Search for the cell housing the specified text and yield its [X, Y] center coordinate. 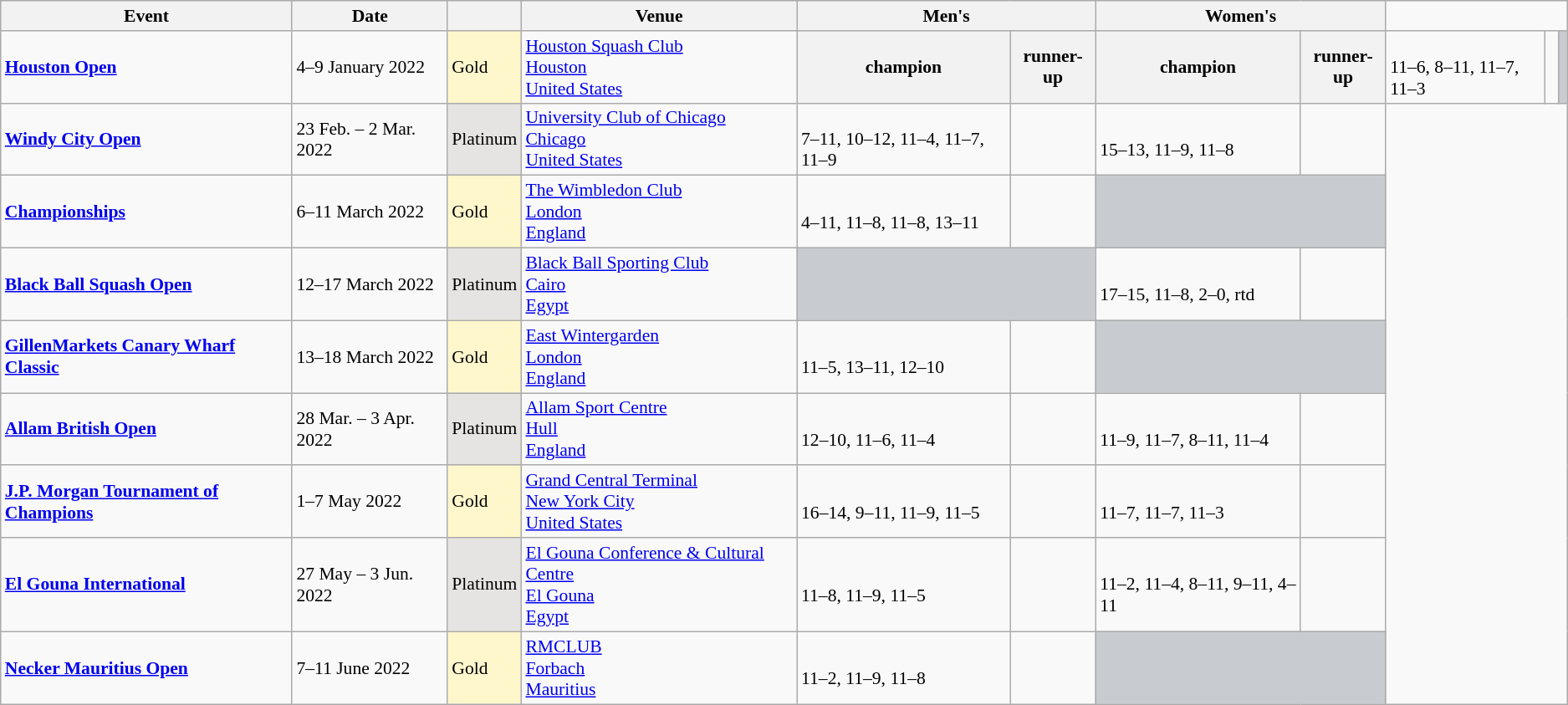
Venue [659, 16]
GillenMarkets Canary Wharf Classic [147, 356]
The Wimbledon ClubLondonEngland [659, 212]
RMCLUBForbachMauritius [659, 667]
Championships [147, 212]
Allam British Open [147, 430]
El Gouna Conference & Cultural CentreEl GounaEgypt [659, 585]
4–9 January 2022 [370, 67]
28 Mar. – 3 Apr. 2022 [370, 430]
11–2, 11–4, 8–11, 9–11, 4–11 [1198, 585]
11–6, 8–11, 11–7, 11–3 [1465, 67]
11–9, 11–7, 8–11, 11–4 [1198, 430]
7–11 June 2022 [370, 667]
Men's [947, 16]
Houston Squash ClubHoustonUnited States [659, 67]
Windy City Open [147, 139]
15–13, 11–9, 11–8 [1198, 139]
Black Ball Sporting ClubCairoEgypt [659, 284]
6–11 March 2022 [370, 212]
Black Ball Squash Open [147, 284]
27 May – 3 Jun. 2022 [370, 585]
4–11, 11–8, 11–8, 13–11 [903, 212]
Allam Sport CentreHullEngland [659, 430]
11–8, 11–9, 11–5 [903, 585]
12–10, 11–6, 11–4 [903, 430]
J.P. Morgan Tournament of Champions [147, 502]
17–15, 11–8, 2–0, rtd [1198, 284]
11–5, 13–11, 12–10 [903, 356]
11–7, 11–7, 11–3 [1198, 502]
13–18 March 2022 [370, 356]
1–7 May 2022 [370, 502]
East WintergardenLondonEngland [659, 356]
Houston Open [147, 67]
7–11, 10–12, 11–4, 11–7, 11–9 [903, 139]
Date [370, 16]
Event [147, 16]
El Gouna International [147, 585]
16–14, 9–11, 11–9, 11–5 [903, 502]
Grand Central TerminalNew York CityUnited States [659, 502]
12–17 March 2022 [370, 284]
11–2, 11–9, 11–8 [903, 667]
23 Feb. – 2 Mar. 2022 [370, 139]
University Club of ChicagoChicagoUnited States [659, 139]
Women's [1241, 16]
Necker Mauritius Open [147, 667]
